Scan for the cell matching the given text and deliver its (X, Y) coordinate at center. 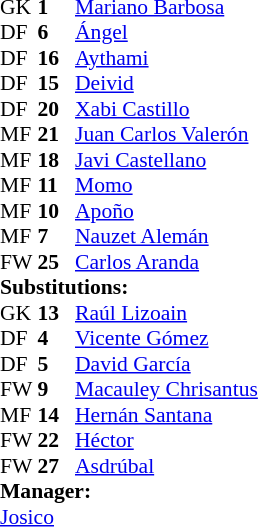
Vicente Gómez (166, 339)
18 (57, 160)
15 (57, 83)
Raúl Lizoain (166, 313)
11 (57, 185)
Macauley Chrisantus (166, 389)
16 (57, 58)
Juan Carlos Valerón (166, 135)
Héctor (166, 441)
GK (19, 313)
25 (57, 262)
Apoño (166, 211)
Xabi Castillo (166, 109)
21 (57, 135)
Asdrúbal (166, 466)
Ángel (166, 33)
7 (57, 237)
22 (57, 441)
Javi Castellano (166, 160)
10 (57, 211)
Carlos Aranda (166, 262)
27 (57, 466)
Aythami (166, 58)
5 (57, 364)
Manager: (129, 491)
Nauzet Alemán (166, 237)
Momo (166, 185)
14 (57, 415)
20 (57, 109)
6 (57, 33)
Deivid (166, 83)
David García (166, 364)
4 (57, 339)
Substitutions: (129, 287)
13 (57, 313)
9 (57, 389)
Hernán Santana (166, 415)
